For the text-containing cell, return its midpoint in (X, Y) coordinate format. 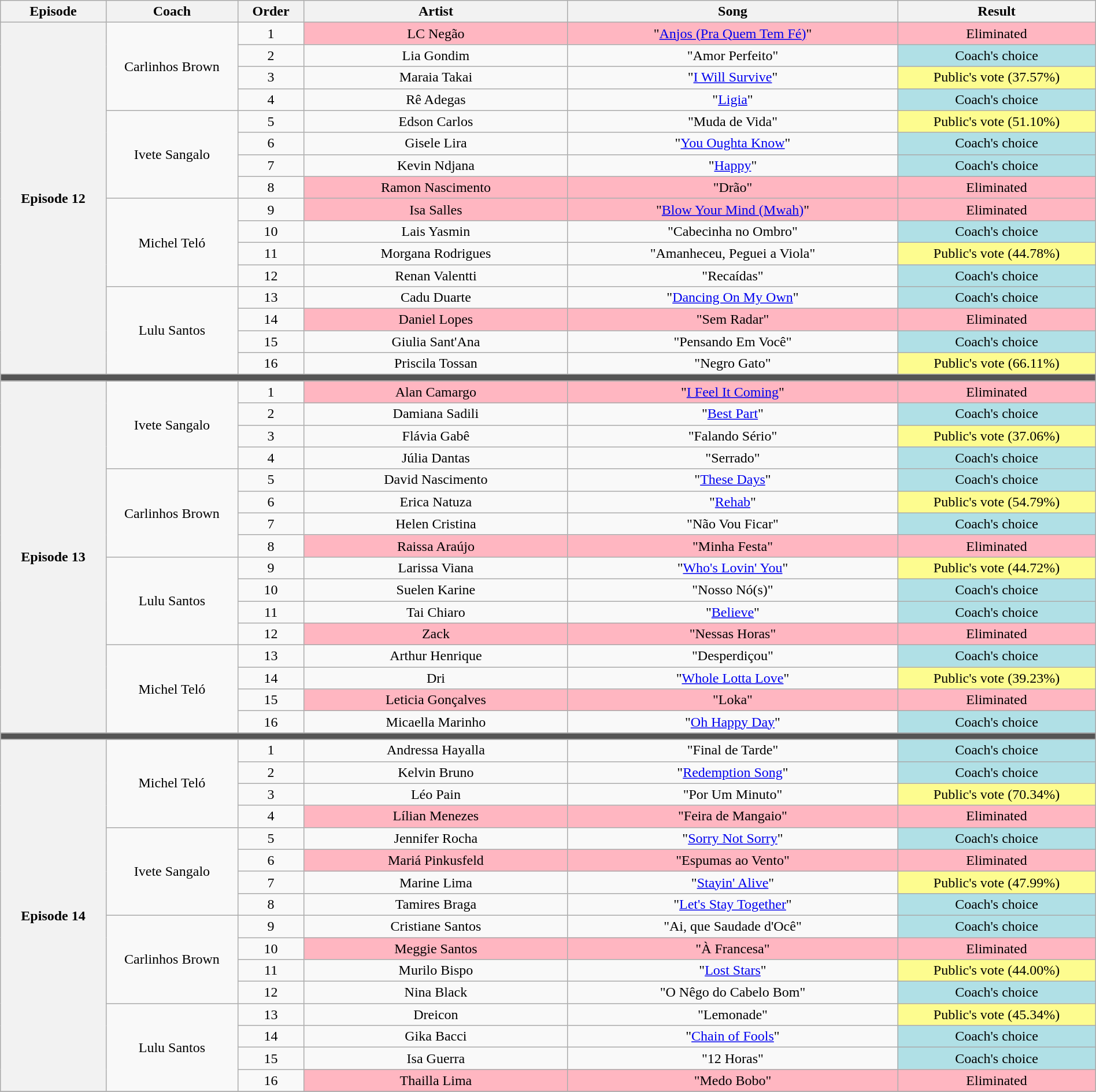
Coach (172, 12)
"Lost Stars" (733, 971)
Episode 14 (53, 916)
Kelvin Bruno (436, 772)
Júlia Dantas (436, 458)
Alan Camargo (436, 392)
Public's vote (44.72%) (997, 568)
Micaella Marinho (436, 722)
"Oh Happy Day" (733, 722)
"Drão" (733, 187)
Meggie Santos (436, 949)
Zack (436, 634)
Suelen Karine (436, 590)
Public's vote (66.11%) (997, 364)
"Blow Your Mind (Mwah)" (733, 209)
Raissa Araújo (436, 546)
Isa Guerra (436, 1058)
Mariá Pinkusfeld (436, 860)
"Final de Tarde" (733, 750)
Episode (53, 12)
"Who's Lovin' You" (733, 568)
Public's vote (51.10%) (997, 121)
"I Will Survive" (733, 77)
Arthur Henrique (436, 656)
Murilo Bispo (436, 971)
Flávia Gabê (436, 436)
Public's vote (70.34%) (997, 794)
"Minha Festa" (733, 546)
"Anjos (Pra Quem Tem Fé)" (733, 34)
"Nessas Horas" (733, 634)
"These Days" (733, 480)
"Redemption Song" (733, 772)
"Nosso Nó(s)" (733, 590)
Tamires Braga (436, 904)
Result (997, 12)
"Serrado" (733, 458)
Marine Lima (436, 882)
"Amanheceu, Peguei a Viola" (733, 253)
Order (271, 12)
Public's vote (44.78%) (997, 253)
"Muda de Vida" (733, 121)
Lais Yasmin (436, 231)
Tai Chiaro (436, 612)
Andressa Hayalla (436, 750)
Public's vote (37.57%) (997, 77)
Public's vote (37.06%) (997, 436)
"Rehab" (733, 502)
"Let's Stay Together" (733, 904)
Ramon Nascimento (436, 187)
"Happy" (733, 165)
Lia Gondim (436, 55)
"Ai, que Saudade d'Ocê" (733, 926)
"Stayin' Alive" (733, 882)
Priscila Tossan (436, 364)
Helen Cristina (436, 524)
Public's vote (45.34%) (997, 1015)
"Sorry Not Sorry" (733, 838)
Kevin Ndjana (436, 165)
"Pensando Em Você" (733, 342)
"I Feel It Coming" (733, 392)
Public's vote (39.23%) (997, 678)
Damiana Sadili (436, 414)
"Falando Sério" (733, 436)
"Medo Bobo" (733, 1080)
Gisele Lira (436, 143)
Thailla Lima (436, 1080)
"Ligia" (733, 99)
Nina Black (436, 993)
"Por Um Minuto" (733, 794)
"Não Vou Ficar" (733, 524)
Rê Adegas (436, 99)
"Negro Gato" (733, 364)
Cristiane Santos (436, 926)
Isa Salles (436, 209)
"Whole Lotta Love" (733, 678)
"Amor Perfeito" (733, 55)
Public's vote (47.99%) (997, 882)
David Nascimento (436, 480)
Léo Pain (436, 794)
Dri (436, 678)
"Sem Radar" (733, 320)
Episode 12 (53, 199)
Erica Natuza (436, 502)
Episode 13 (53, 557)
"Chain of Fools" (733, 1037)
Jennifer Rocha (436, 838)
Artist (436, 12)
Public's vote (54.79%) (997, 502)
"Recaídas" (733, 276)
Larissa Viana (436, 568)
Maraia Takai (436, 77)
Morgana Rodrigues (436, 253)
LC Negão (436, 34)
Renan Valentti (436, 276)
Public's vote (44.00%) (997, 971)
"12 Horas" (733, 1058)
"Loka" (733, 700)
"You Oughta Know" (733, 143)
"O Nêgo do Cabelo Bom" (733, 993)
"À Francesa" (733, 949)
"Feira de Mangaio" (733, 816)
"Desperdiçou" (733, 656)
Cadu Duarte (436, 298)
Dreicon (436, 1015)
Lílian Menezes (436, 816)
"Dancing On My Own" (733, 298)
Gika Bacci (436, 1037)
Edson Carlos (436, 121)
"Best Part" (733, 414)
"Cabecinha no Ombro" (733, 231)
Leticia Gonçalves (436, 700)
Daniel Lopes (436, 320)
"Espumas ao Vento" (733, 860)
Song (733, 12)
Giulia Sant'Ana (436, 342)
"Lemonade" (733, 1015)
"Believe" (733, 612)
